Return [X, Y] of the center of cell containing provided text 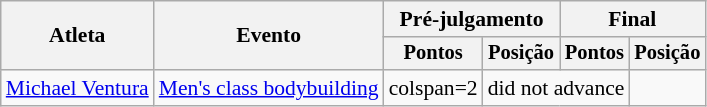
Final [633, 19]
Atleta [78, 36]
colspan=2 [434, 88]
Michael Ventura [78, 88]
did not advance [556, 88]
Pré-julgamento [472, 19]
Evento [269, 36]
Men's class bodybuilding [269, 88]
